Identify which cell holds the provided text, then report its (x, y) central coordinate. 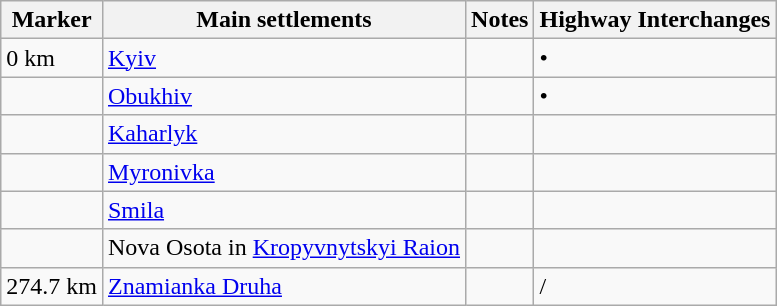
Kaharlyk (284, 134)
274.7 km (52, 286)
Notes (500, 20)
Znamianka Druha (284, 286)
Nova Osota in Kropyvnytskyi Raion (284, 248)
/ (655, 286)
0 km (52, 58)
Highway Interchanges (655, 20)
Myronivka (284, 172)
Marker (52, 20)
Kyiv (284, 58)
Smila (284, 210)
Obukhiv (284, 96)
Main settlements (284, 20)
